Capture the cell that displays the provided text and extract its (x, y) central coordinate. 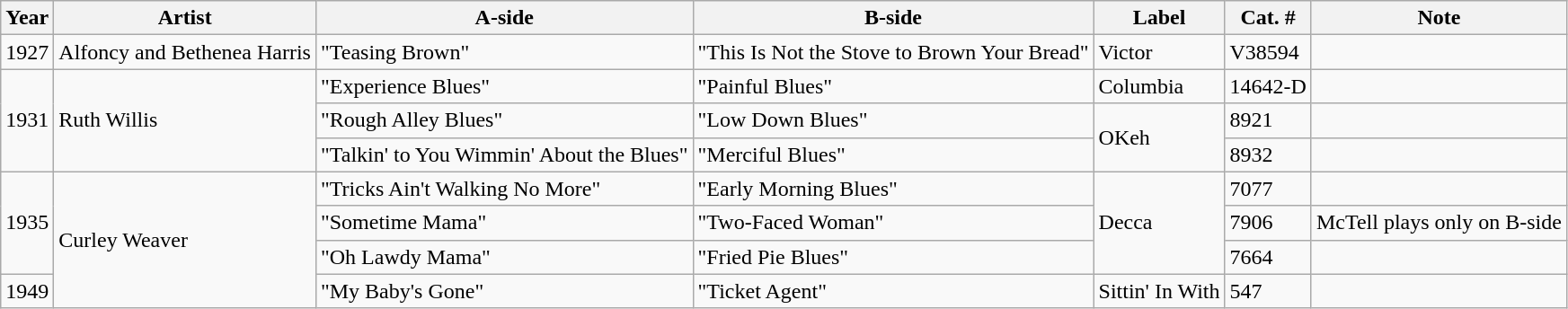
Sittin' In With (1159, 291)
"Ticket Agent" (893, 291)
A-side (504, 18)
Columbia (1159, 86)
"Fried Pie Blues" (893, 257)
"Merciful Blues" (893, 154)
1927 (27, 52)
Victor (1159, 52)
7664 (1268, 257)
1931 (27, 120)
"Rough Alley Blues" (504, 120)
547 (1268, 291)
8932 (1268, 154)
"Low Down Blues" (893, 120)
Label (1159, 18)
"Teasing Brown" (504, 52)
B-side (893, 18)
"Early Morning Blues" (893, 189)
7906 (1268, 223)
"Tricks Ain't Walking No More" (504, 189)
Decca (1159, 223)
"Talkin' to You Wimmin' About the Blues" (504, 154)
"Oh Lawdy Mama" (504, 257)
Note (1439, 18)
7077 (1268, 189)
"Sometime Mama" (504, 223)
Cat. # (1268, 18)
OKeh (1159, 137)
"This Is Not the Stove to Brown Your Bread" (893, 52)
Year (27, 18)
"Two-Faced Woman" (893, 223)
14642-D (1268, 86)
Curley Weaver (185, 240)
Alfoncy and Bethenea Harris (185, 52)
1935 (27, 223)
V38594 (1268, 52)
"Painful Blues" (893, 86)
McTell plays only on B-side (1439, 223)
"My Baby's Gone" (504, 291)
1949 (27, 291)
8921 (1268, 120)
Artist (185, 18)
Ruth Willis (185, 120)
"Experience Blues" (504, 86)
